Capture the cell that displays the provided text and extract its (x, y) central coordinate. 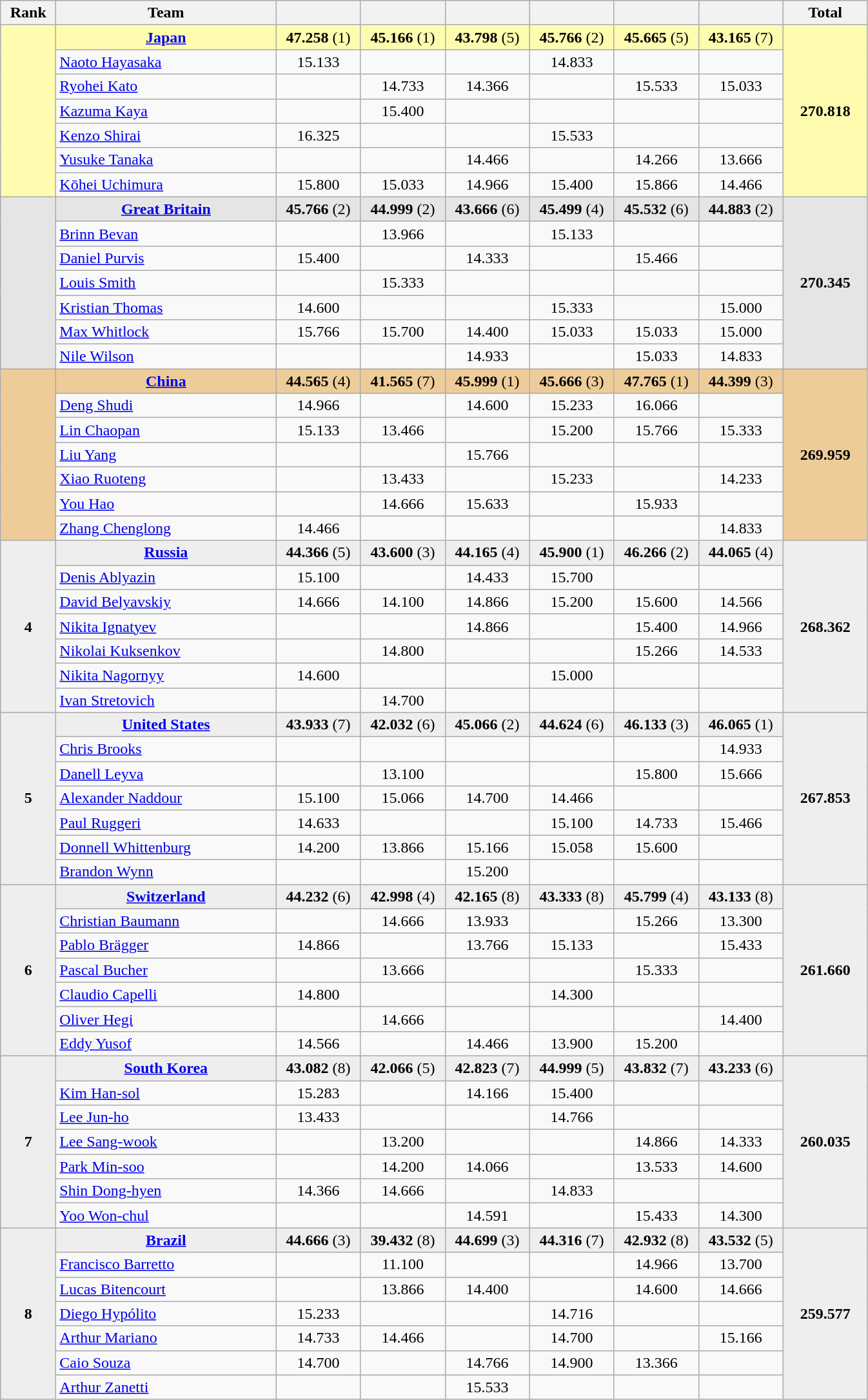
Oliver Hegi (166, 1019)
5 (28, 798)
45.900 (1) (571, 553)
268.362 (825, 626)
261.660 (825, 970)
13.533 (656, 1167)
14.533 (740, 651)
13.933 (488, 921)
44.565 (4) (319, 381)
14.100 (402, 602)
Brandon Wynn (166, 872)
43.798 (5) (488, 37)
United States (166, 725)
Liu Yang (166, 455)
44.666 (3) (319, 1240)
45.066 (2) (488, 725)
Zhang Chenglong (166, 528)
Kim Han-sol (166, 1093)
269.959 (825, 455)
Chris Brooks (166, 749)
Ivan Stretovich (166, 700)
Lee Jun-ho (166, 1118)
7 (28, 1141)
46.133 (3) (656, 725)
46.065 (1) (740, 725)
Rank (28, 13)
45.665 (5) (656, 37)
Lin Chaopan (166, 430)
43.666 (6) (488, 209)
43.532 (5) (740, 1240)
You Hao (166, 504)
15.058 (571, 847)
260.035 (825, 1141)
14.066 (488, 1167)
43.133 (8) (740, 896)
270.818 (825, 111)
Francisco Barretto (166, 1265)
42.032 (6) (402, 725)
15.633 (488, 504)
45.799 (4) (656, 896)
43.082 (8) (319, 1068)
Ryohei Kato (166, 86)
4 (28, 626)
15.666 (740, 774)
14.716 (571, 1314)
44.883 (2) (740, 209)
6 (28, 970)
14.233 (740, 479)
Arthur Zanetti (166, 1387)
14.433 (488, 577)
Kazuma Kaya (166, 111)
Claudio Capelli (166, 994)
David Belyavskiy (166, 602)
13.300 (740, 921)
8 (28, 1314)
44.165 (4) (488, 553)
42.165 (8) (488, 896)
South Korea (166, 1068)
Xiao Ruoteng (166, 479)
45.999 (1) (488, 381)
Lucas Bitencourt (166, 1289)
Switzerland (166, 896)
45.499 (4) (571, 209)
Caio Souza (166, 1363)
Nile Wilson (166, 357)
Diego Hypólito (166, 1314)
Total (825, 13)
15.283 (319, 1093)
13.700 (740, 1265)
14.266 (656, 160)
46.266 (2) (656, 553)
Brinn Bevan (166, 233)
Nikita Ignatyev (166, 626)
44.316 (7) (571, 1240)
Louis Smith (166, 282)
41.565 (7) (402, 381)
Nikolai Kuksenkov (166, 651)
Arthur Mariano (166, 1338)
42.998 (4) (402, 896)
Denis Ablyazin (166, 577)
16.325 (319, 135)
Danell Leyva (166, 774)
13.200 (402, 1142)
270.345 (825, 282)
45.532 (6) (656, 209)
Russia (166, 553)
Team (166, 13)
43.933 (7) (319, 725)
Shin Dong-hyen (166, 1191)
13.100 (402, 774)
Nikita Nagornyy (166, 675)
11.100 (402, 1265)
15.866 (656, 184)
44.065 (4) (740, 553)
47.765 (1) (656, 381)
16.066 (656, 406)
15.933 (656, 504)
Yoo Won-chul (166, 1216)
14.591 (488, 1216)
43.165 (7) (740, 37)
44.366 (5) (319, 553)
43.333 (8) (571, 896)
Pablo Brägger (166, 945)
Max Whitlock (166, 332)
Lee Sang-wook (166, 1142)
43.600 (3) (402, 553)
Kristian Thomas (166, 308)
44.624 (6) (571, 725)
Paul Ruggeri (166, 823)
Donnell Whittenburg (166, 847)
13.900 (571, 1043)
267.853 (825, 798)
Eddy Yusof (166, 1043)
Japan (166, 37)
13.766 (488, 945)
42.932 (8) (656, 1240)
Kenzo Shirai (166, 135)
Daniel Purvis (166, 258)
43.233 (6) (740, 1068)
13.966 (402, 233)
259.577 (825, 1314)
Alexander Naddour (166, 798)
44.232 (6) (319, 896)
China (166, 381)
Christian Baumann (166, 921)
15.066 (402, 798)
42.823 (7) (488, 1068)
14.900 (571, 1363)
43.832 (7) (656, 1068)
Yusuke Tanaka (166, 160)
44.399 (3) (740, 381)
44.699 (3) (488, 1240)
Kōhei Uchimura (166, 184)
42.066 (5) (402, 1068)
14.633 (319, 823)
14.166 (488, 1093)
44.999 (2) (402, 209)
45.666 (3) (571, 381)
13.466 (402, 430)
47.258 (1) (319, 37)
39.432 (8) (402, 1240)
Deng Shudi (166, 406)
Brazil (166, 1240)
45.166 (1) (402, 37)
44.999 (5) (571, 1068)
Great Britain (166, 209)
Park Min-soo (166, 1167)
13.366 (656, 1363)
Pascal Bucher (166, 970)
Naoto Hayasaka (166, 62)
